Identify which cell holds the provided text, then report its [X, Y] central coordinate. 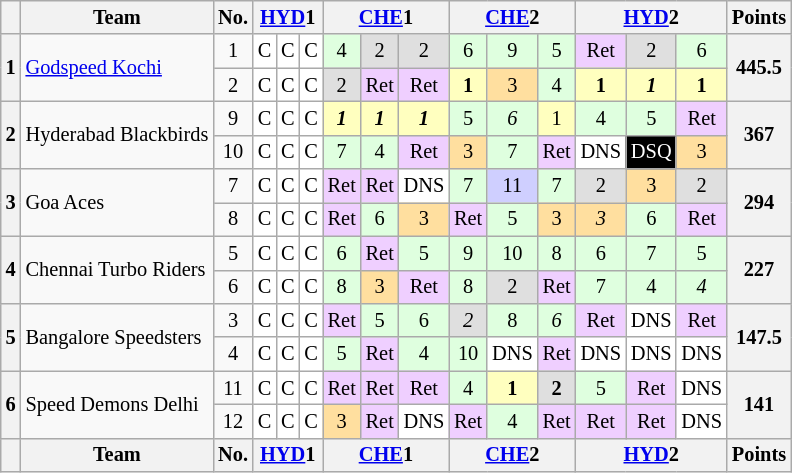
141 [759, 404]
12 [233, 421]
367 [759, 134]
Hyderabad Blackbirds [118, 134]
227 [759, 270]
Speed Demons Delhi [118, 404]
Goa Aces [118, 202]
445.5 [759, 68]
DSQ [651, 152]
147.5 [759, 336]
Godspeed Kochi [118, 68]
Chennai Turbo Riders [118, 270]
294 [759, 202]
Bangalore Speedsters [118, 336]
